Search for the cell housing the specified text and yield its [X, Y] center coordinate. 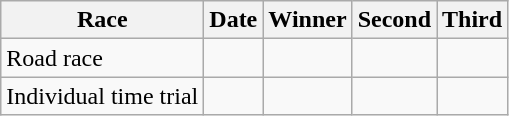
Individual time trial [102, 96]
Winner [308, 20]
Second [394, 20]
Road race [102, 58]
Race [102, 20]
Date [234, 20]
Third [472, 20]
